Find where the given text appears and provide that cell's center as [x, y] coordinate. 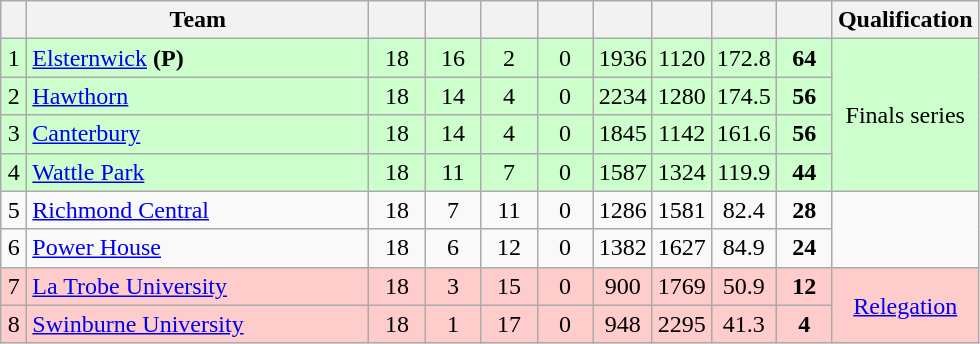
1280 [682, 96]
16 [453, 58]
Team [198, 20]
Wattle Park [198, 172]
64 [804, 58]
1324 [682, 172]
1936 [622, 58]
1587 [622, 172]
Qualification [905, 20]
5 [14, 210]
Power House [198, 248]
174.5 [744, 96]
2234 [622, 96]
1769 [682, 286]
Canterbury [198, 134]
84.9 [744, 248]
1120 [682, 58]
Swinburne University [198, 324]
15 [509, 286]
1581 [682, 210]
1845 [622, 134]
161.6 [744, 134]
La Trobe University [198, 286]
50.9 [744, 286]
1142 [682, 134]
44 [804, 172]
17 [509, 324]
Richmond Central [198, 210]
900 [622, 286]
Relegation [905, 305]
2295 [682, 324]
Hawthorn [198, 96]
172.8 [744, 58]
8 [14, 324]
Elsternwick (P) [198, 58]
1382 [622, 248]
28 [804, 210]
1627 [682, 248]
41.3 [744, 324]
948 [622, 324]
24 [804, 248]
Finals series [905, 115]
82.4 [744, 210]
119.9 [744, 172]
1286 [622, 210]
